Pinpoint the cell where the given text exists, returning its [X, Y] midpoint coordinate. 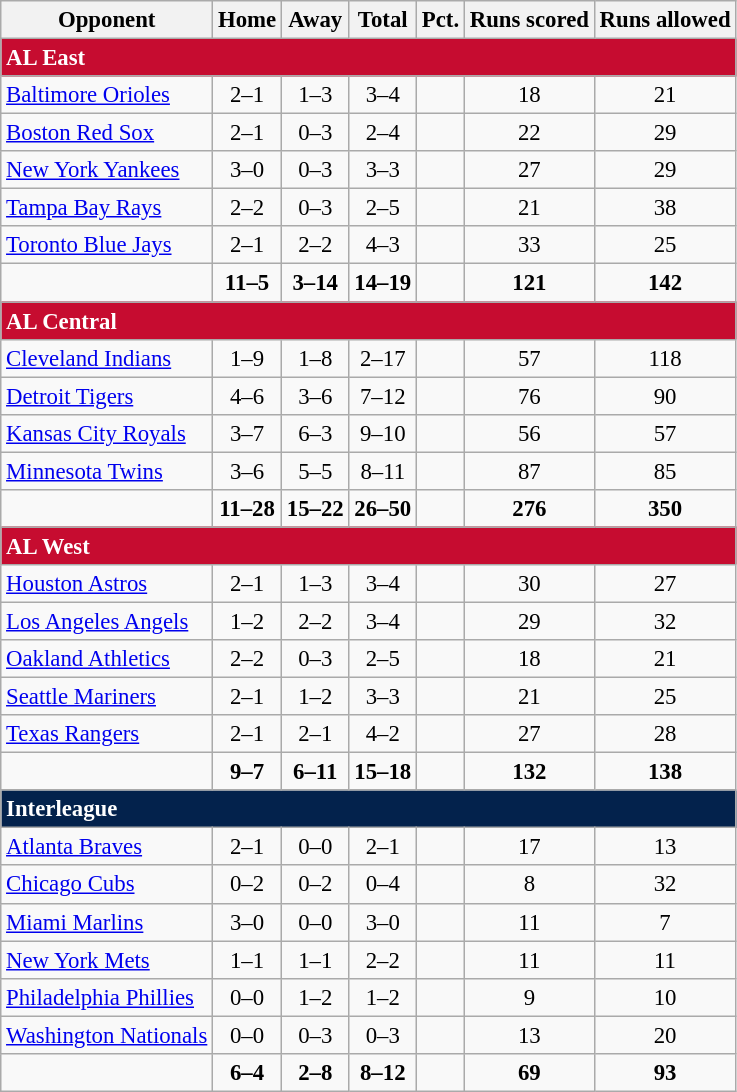
3–7 [248, 433]
9–7 [248, 772]
85 [665, 471]
Runs allowed [665, 20]
Houston Astros [107, 584]
Home [248, 20]
Los Angeles Angels [107, 621]
2–4 [383, 133]
56 [529, 433]
Total [383, 20]
118 [665, 358]
9 [529, 997]
Boston Red Sox [107, 133]
138 [665, 772]
New York Mets [107, 960]
Chicago Cubs [107, 885]
20 [665, 1035]
8 [529, 885]
Tampa Bay Rays [107, 208]
8–12 [383, 1073]
3–14 [315, 283]
Runs scored [529, 20]
142 [665, 283]
7 [665, 922]
Pct. [441, 20]
30 [529, 584]
Cleveland Indians [107, 358]
Interleague [368, 809]
69 [529, 1073]
4–6 [248, 396]
22 [529, 133]
6–3 [315, 433]
28 [665, 734]
6–4 [248, 1073]
2–17 [383, 358]
26–50 [383, 509]
0–4 [383, 885]
76 [529, 396]
Opponent [107, 20]
2–8 [315, 1073]
Atlanta Braves [107, 847]
Washington Nationals [107, 1035]
Miami Marlins [107, 922]
15–18 [383, 772]
AL West [368, 546]
AL East [368, 58]
New York Yankees [107, 170]
1–8 [315, 358]
Detroit Tigers [107, 396]
8–11 [383, 471]
90 [665, 396]
Kansas City Royals [107, 433]
Toronto Blue Jays [107, 245]
Oakland Athletics [107, 659]
Minnesota Twins [107, 471]
Seattle Mariners [107, 697]
5–5 [315, 471]
4–3 [383, 245]
Philadelphia Phillies [107, 997]
11–5 [248, 283]
276 [529, 509]
11–28 [248, 509]
9–10 [383, 433]
AL Central [368, 321]
33 [529, 245]
6–11 [315, 772]
93 [665, 1073]
121 [529, 283]
87 [529, 471]
Away [315, 20]
15–22 [315, 509]
4–2 [383, 734]
7–12 [383, 396]
Texas Rangers [107, 734]
132 [529, 772]
38 [665, 208]
10 [665, 997]
14–19 [383, 283]
Baltimore Orioles [107, 95]
350 [665, 509]
17 [529, 847]
1–9 [248, 358]
